For the text-containing cell, return its midpoint in (X, Y) coordinate format. 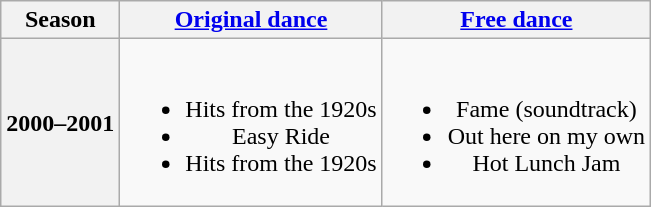
Original dance (251, 20)
Fame (soundtrack) Out here on my own Hot Lunch Jam (516, 122)
Season (60, 20)
2000–2001 (60, 122)
Hits from the 1920sEasy RideHits from the 1920s (251, 122)
Free dance (516, 20)
